Return (x, y) of the center of cell containing provided text 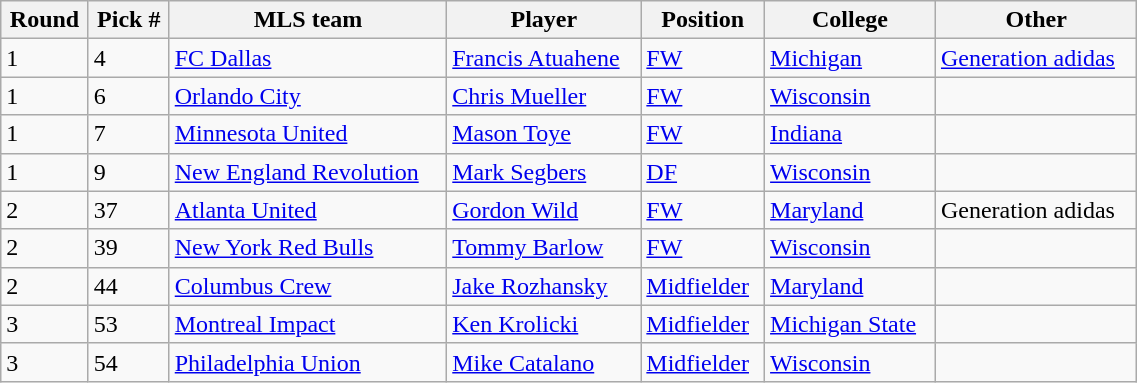
44 (128, 286)
Tommy Barlow (544, 248)
7 (128, 134)
Round (45, 20)
Michigan (850, 58)
Ken Krolicki (544, 324)
Mark Segbers (544, 172)
Minnesota United (308, 134)
MLS team (308, 20)
DF (703, 172)
Jake Rozhansky (544, 286)
Atlanta United (308, 210)
37 (128, 210)
Player (544, 20)
Position (703, 20)
Mason Toye (544, 134)
6 (128, 96)
Orlando City (308, 96)
Other (1036, 20)
53 (128, 324)
Pick # (128, 20)
4 (128, 58)
Michigan State (850, 324)
Montreal Impact (308, 324)
College (850, 20)
Philadelphia Union (308, 362)
FC Dallas (308, 58)
54 (128, 362)
Gordon Wild (544, 210)
9 (128, 172)
Columbus Crew (308, 286)
Indiana (850, 134)
New England Revolution (308, 172)
Chris Mueller (544, 96)
Francis Atuahene (544, 58)
39 (128, 248)
New York Red Bulls (308, 248)
Mike Catalano (544, 362)
